Locate the cell with the specified text and output its (X, Y) center coordinate. 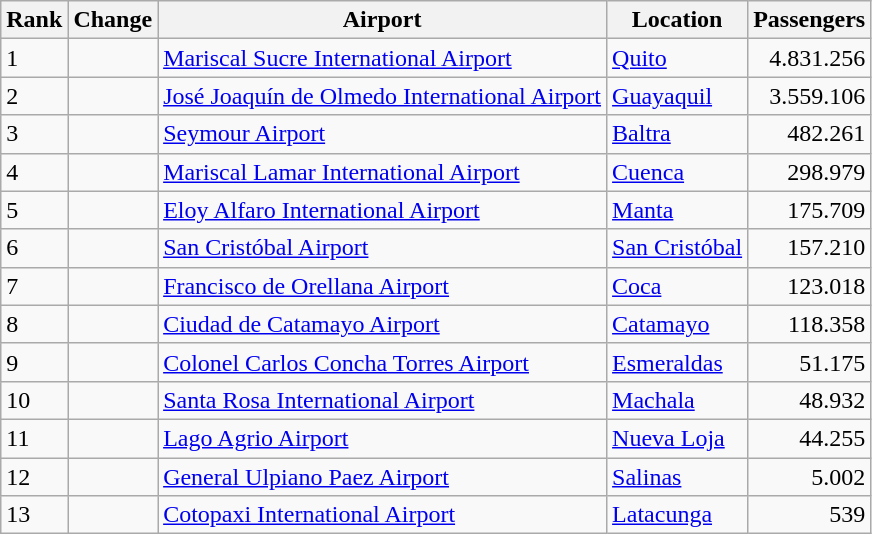
Manta (678, 210)
Salinas (678, 477)
118.358 (810, 324)
Cuenca (678, 172)
Coca (678, 286)
Mariscal Sucre International Airport (382, 58)
Lago Agrio Airport (382, 438)
3.559.106 (810, 96)
Guayaquil (678, 96)
9 (34, 362)
José Joaquín de Olmedo International Airport (382, 96)
12 (34, 477)
3 (34, 134)
Santa Rosa International Airport (382, 400)
Seymour Airport (382, 134)
Francisco de Orellana Airport (382, 286)
Ciudad de Catamayo Airport (382, 324)
2 (34, 96)
Airport (382, 20)
5.002 (810, 477)
Cotopaxi International Airport (382, 515)
123.018 (810, 286)
Esmeraldas (678, 362)
482.261 (810, 134)
San Cristóbal Airport (382, 248)
Change (113, 20)
1 (34, 58)
157.210 (810, 248)
Colonel Carlos Concha Torres Airport (382, 362)
Rank (34, 20)
539 (810, 515)
44.255 (810, 438)
13 (34, 515)
Baltra (678, 134)
298.979 (810, 172)
General Ulpiano Paez Airport (382, 477)
Passengers (810, 20)
5 (34, 210)
Latacunga (678, 515)
Catamayo (678, 324)
4.831.256 (810, 58)
7 (34, 286)
4 (34, 172)
11 (34, 438)
Mariscal Lamar International Airport (382, 172)
Quito (678, 58)
10 (34, 400)
8 (34, 324)
Eloy Alfaro International Airport (382, 210)
San Cristóbal (678, 248)
Nueva Loja (678, 438)
Location (678, 20)
175.709 (810, 210)
51.175 (810, 362)
6 (34, 248)
Machala (678, 400)
48.932 (810, 400)
